Output the (x, y) coordinate of the center of the cell containing the given text.  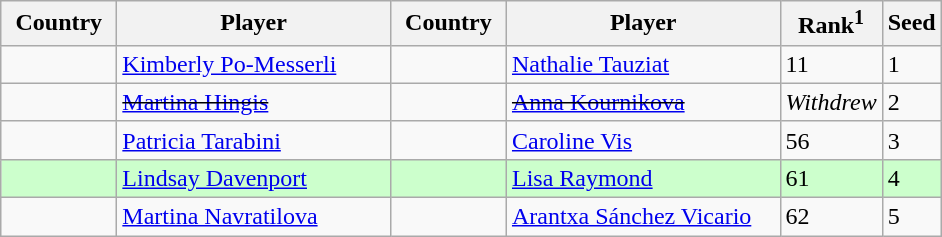
56 (831, 140)
11 (831, 64)
2 (912, 102)
Lindsay Davenport (254, 178)
Martina Navratilova (254, 217)
Nathalie Tauziat (643, 64)
Withdrew (831, 102)
1 (912, 64)
Martina Hingis (254, 102)
Rank1 (831, 24)
4 (912, 178)
5 (912, 217)
Caroline Vis (643, 140)
61 (831, 178)
Anna Kournikova (643, 102)
62 (831, 217)
Arantxa Sánchez Vicario (643, 217)
3 (912, 140)
Seed (912, 24)
Patricia Tarabini (254, 140)
Kimberly Po-Messerli (254, 64)
Lisa Raymond (643, 178)
